Locate the cell with the specified text and output its [X, Y] center coordinate. 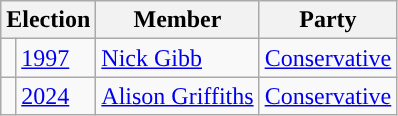
2024 [56, 96]
Member [178, 20]
Nick Gibb [178, 58]
1997 [56, 58]
Election [48, 20]
Alison Griffiths [178, 96]
Party [328, 20]
